Return the [x, y] coordinate for the center point of the cell that contains the specified text.  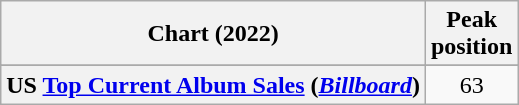
Peakposition [471, 34]
Chart (2022) [214, 34]
63 [471, 85]
US Top Current Album Sales (Billboard) [214, 85]
